Capture the cell that displays the provided text and extract its [x, y] central coordinate. 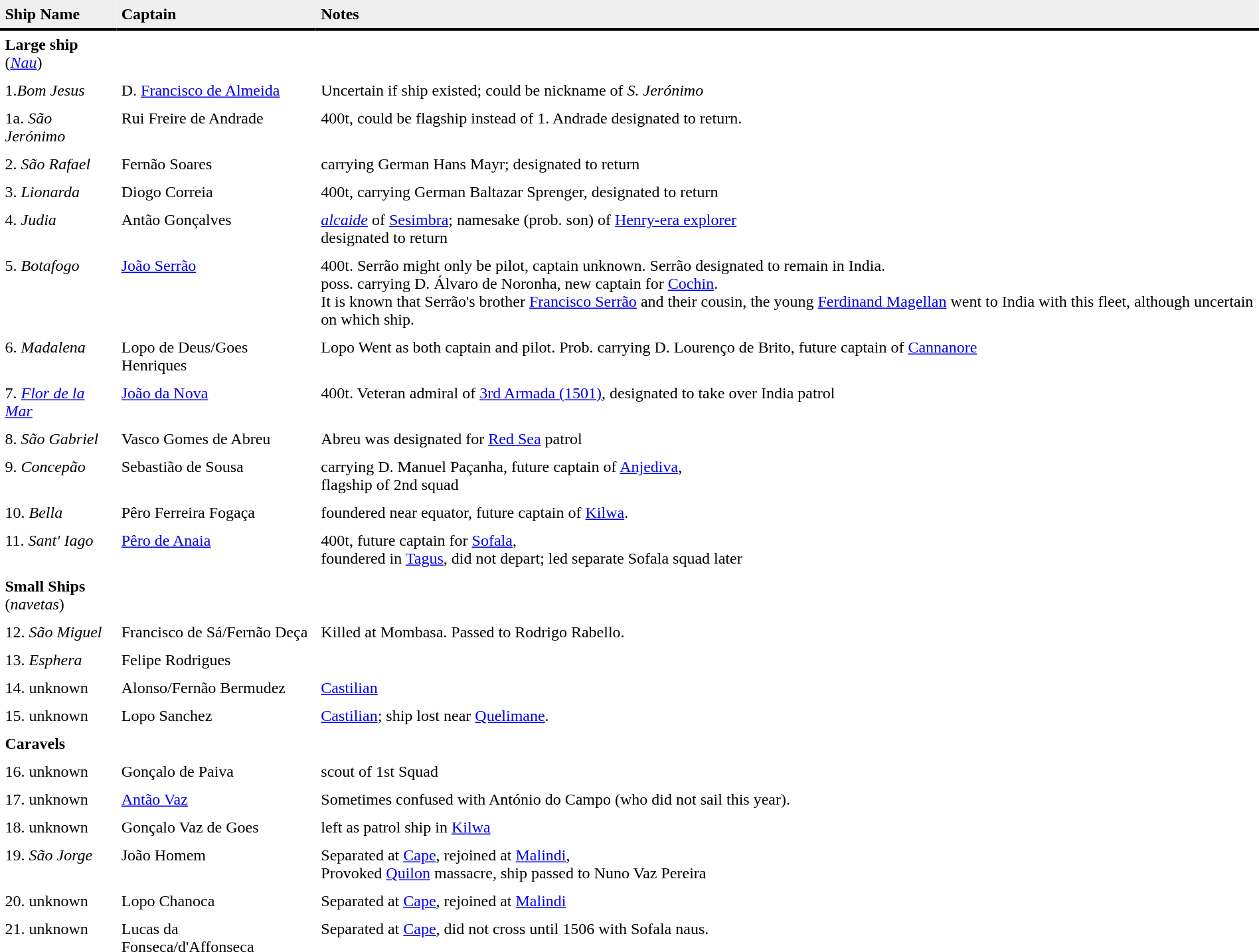
carrying D. Manuel Paçanha, future captain of Anjediva, flagship of 2nd squad [788, 475]
alcaide of Sesimbra; namesake (prob. son) of Henry-era explorer designated to return [788, 228]
9. Concepão [58, 475]
8. São Gabriel [58, 439]
18. unknown [58, 828]
4. Judia [58, 228]
400t. Veteran admiral of 3rd Armada (1501), designated to take over India patrol [788, 402]
Lopo Sanchez [216, 716]
João da Nova [216, 402]
1a. São Jerónimo [58, 127]
1.Bom Jesus [58, 91]
scout of 1st Squad [788, 772]
Pêro Ferreira Fogaça [216, 513]
6. Madalena [58, 356]
400t, could be flagship instead of 1. Andrade designated to return. [788, 127]
7. Flor de la Mar [58, 402]
Gonçalo Vaz de Goes [216, 828]
19. São Jorge [58, 864]
Antão Gonçalves [216, 228]
Sebastião de Sousa [216, 475]
Large ship(Nau) [58, 53]
16. unknown [58, 772]
Felipe Rodrigues [216, 661]
14. unknown [58, 688]
2. São Rafael [58, 164]
20. unknown [58, 901]
Captain [216, 15]
10. Bella [58, 513]
Killed at Mombasa. Passed to Rodrigo Rabello. [788, 633]
11. Sant' Iago [58, 550]
13. Esphera [58, 661]
Lopo Chanoca [216, 901]
15. unknown [58, 716]
Lopo de Deus/Goes Henriques [216, 356]
3. Lionarda [58, 192]
Vasco Gomes de Abreu [216, 439]
Lopo Went as both captain and pilot. Prob. carrying D. Lourenço de Brito, future captain of Cannanore [788, 356]
Castilian [788, 688]
Abreu was designated for Red Sea patrol [788, 439]
Alonso/Fernão Bermudez [216, 688]
Notes [788, 15]
Separated at Cape, rejoined at Malindi [788, 901]
Rui Freire de Andrade [216, 127]
Uncertain if ship existed; could be nickname of S. Jerónimo [788, 91]
João Serrão [216, 293]
Caravels [58, 744]
400t, carrying German Baltazar Sprenger, designated to return [788, 192]
400t, future captain for Sofala, foundered in Tagus, did not depart; led separate Sofala squad later [788, 550]
Francisco de Sá/Fernão Deça [216, 633]
17. unknown [58, 800]
João Homem [216, 864]
Separated at Cape, rejoined at Malindi,Provoked Quilon massacre, ship passed to Nuno Vaz Pereira [788, 864]
Fernão Soares [216, 164]
D. Francisco de Almeida [216, 91]
12. São Miguel [58, 633]
Diogo Correia [216, 192]
Sometimes confused with António do Campo (who did not sail this year). [788, 800]
Castilian; ship lost near Quelimane. [788, 716]
Gonçalo de Paiva [216, 772]
5. Botafogo [58, 293]
carrying German Hans Mayr; designated to return [788, 164]
left as patrol ship in Kilwa [788, 828]
Small Ships(navetas) [58, 595]
foundered near equator, future captain of Kilwa. [788, 513]
Ship Name [58, 15]
Antão Vaz [216, 800]
Pêro de Anaia [216, 550]
